Search for the cell housing the specified text and yield its [x, y] center coordinate. 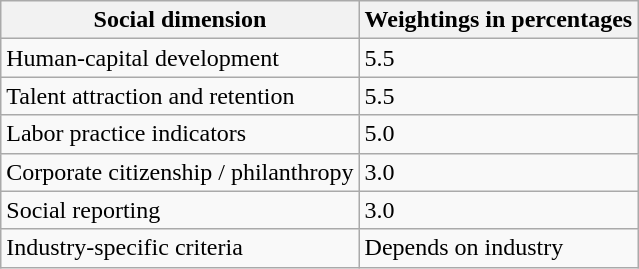
5.0 [498, 134]
Social reporting [180, 210]
Depends on industry [498, 248]
Industry-specific criteria [180, 248]
Weightings in percentages [498, 20]
Talent attraction and retention [180, 96]
Social dimension [180, 20]
Human-capital development [180, 58]
Labor practice indicators [180, 134]
Corporate citizenship / philanthropy [180, 172]
